Identify which cell holds the provided text, then report its (x, y) central coordinate. 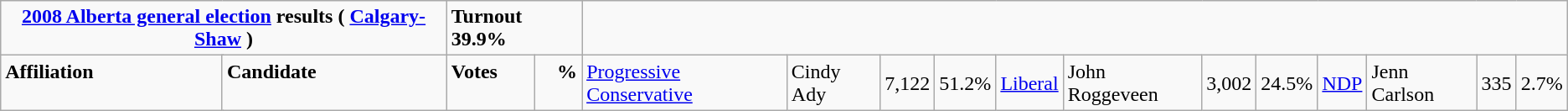
NDP (1342, 82)
% (559, 82)
Votes (491, 82)
7,122 (908, 82)
24.5% (1287, 82)
51.2% (965, 82)
Cindy Ady (833, 82)
3,002 (1230, 82)
Turnout 39.9% (514, 29)
Liberal (1029, 82)
Candidate (334, 82)
335 (1496, 82)
John Roggeveen (1132, 82)
2008 Alberta general election results ( Calgary-Shaw ) (224, 29)
Jenn Carlson (1422, 82)
Affiliation (112, 82)
Progressive Conservative (685, 82)
2.7% (1541, 82)
